Provide the (X, Y) coordinate of the cell's center where the given text is located.  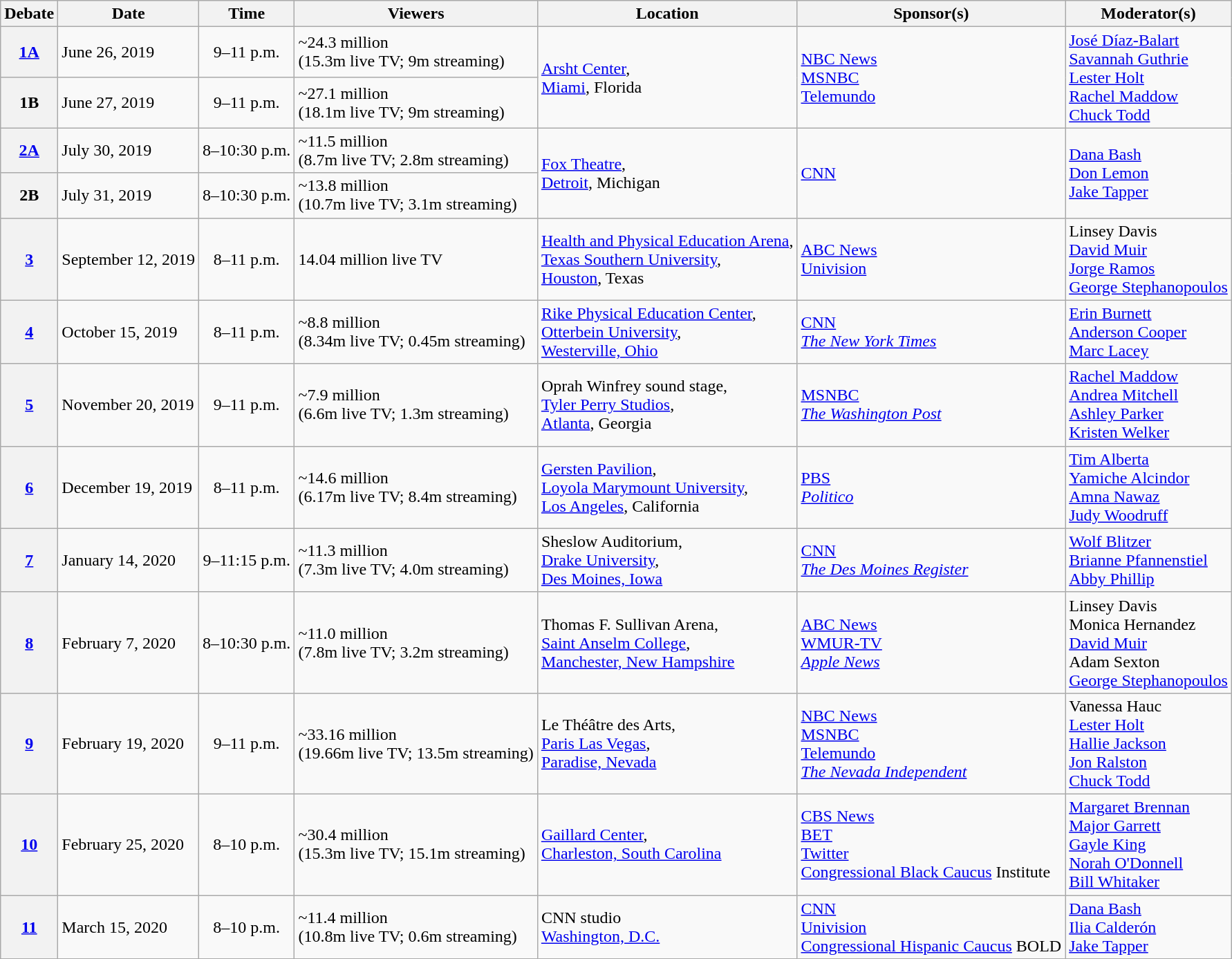
1B (29, 102)
Rike Physical Education Center,Otterbein University,Westerville, Ohio (667, 332)
Gersten Pavilion,Loyola Marymount University,Los Angeles, California (667, 487)
Oprah Winfrey sound stage,Tyler Perry Studios,Atlanta, Georgia (667, 405)
10 (29, 844)
Fox Theatre,Detroit, Michigan (667, 173)
Le Théâtre des Arts, Paris Las Vegas,Paradise, Nevada (667, 743)
February 25, 2020 (129, 844)
NBC NewsMSNBCTelemundoThe Nevada Independent (931, 743)
8 (29, 642)
~30.4 million(15.3m live TV; 15.1m streaming) (416, 844)
July 31, 2019 (129, 195)
~7.9 million (6.6m live TV; 1.3m streaming) (416, 405)
4 (29, 332)
CNN studioWashington, D.C. (667, 927)
5 (29, 405)
Linsey DavisDavid MuirJorge RamosGeorge Stephanopoulos (1149, 259)
Tim AlbertaYamiche AlcindorAmna NawazJudy Woodruff (1149, 487)
~33.16 million(19.66m live TV; 13.5m streaming) (416, 743)
~24.3 million (15.3m live TV; 9m streaming) (416, 53)
José Díaz-BalartSavannah GuthrieLester HoltRachel MaddowChuck Todd (1149, 77)
1A (29, 53)
Sponsor(s) (931, 14)
Arsht Center,Miami, Florida (667, 77)
9 (29, 743)
Location (667, 14)
Sheslow Auditorium, Drake University, Des Moines, Iowa (667, 560)
Health and Physical Education Arena,Texas Southern University,Houston, Texas (667, 259)
Erin BurnettAnderson CooperMarc Lacey (1149, 332)
October 15, 2019 (129, 332)
Viewers (416, 14)
~13.8 million (10.7m live TV; 3.1m streaming) (416, 195)
Rachel MaddowAndrea MitchellAshley ParkerKristen Welker (1149, 405)
NBC NewsMSNBCTelemundo (931, 77)
Vanessa HaucLester HoltHallie JacksonJon RalstonChuck Todd (1149, 743)
14.04 million live TV (416, 259)
PBSPolitico (931, 487)
June 26, 2019 (129, 53)
June 27, 2019 (129, 102)
11 (29, 927)
CNNThe Des Moines Register (931, 560)
~27.1 million (18.1m live TV; 9m streaming) (416, 102)
September 12, 2019 (129, 259)
~14.6 million (6.17m live TV; 8.4m streaming) (416, 487)
~11.3 million (7.3m live TV; 4.0m streaming) (416, 560)
CNNThe New York Times (931, 332)
January 14, 2020 (129, 560)
Wolf BlitzerBrianne PfannenstielAbby Phillip (1149, 560)
Margaret BrennanMajor GarrettGayle KingNorah O'DonnellBill Whitaker (1149, 844)
Dana BashDon LemonJake Tapper (1149, 173)
July 30, 2019 (129, 151)
Linsey DavisMonica HernandezDavid MuirAdam SextonGeorge Stephanopoulos (1149, 642)
9–11:15 p.m. (246, 560)
6 (29, 487)
2B (29, 195)
Dana BashIlia CalderónJake Tapper (1149, 927)
7 (29, 560)
~11.5 million (8.7m live TV; 2.8m streaming) (416, 151)
Thomas F. Sullivan Arena, Saint Anselm College,Manchester, New Hampshire (667, 642)
Time (246, 14)
~8.8 million (8.34m live TV; 0.45m streaming) (416, 332)
December 19, 2019 (129, 487)
CNN (931, 173)
~11.0 million(7.8m live TV; 3.2m streaming) (416, 642)
Date (129, 14)
CBS NewsBETTwitterCongressional Black Caucus Institute (931, 844)
3 (29, 259)
Debate (29, 14)
March 15, 2020 (129, 927)
February 7, 2020 (129, 642)
~11.4 million(10.8m live TV; 0.6m streaming) (416, 927)
2A (29, 151)
CNNUnivisionCongressional Hispanic Caucus BOLD (931, 927)
February 19, 2020 (129, 743)
November 20, 2019 (129, 405)
MSNBCThe Washington Post (931, 405)
ABC NewsWMUR-TVApple News (931, 642)
ABC NewsUnivision (931, 259)
Gaillard Center,Charleston, South Carolina (667, 844)
Moderator(s) (1149, 14)
